Scan for the cell matching the given text and deliver its (X, Y) coordinate at center. 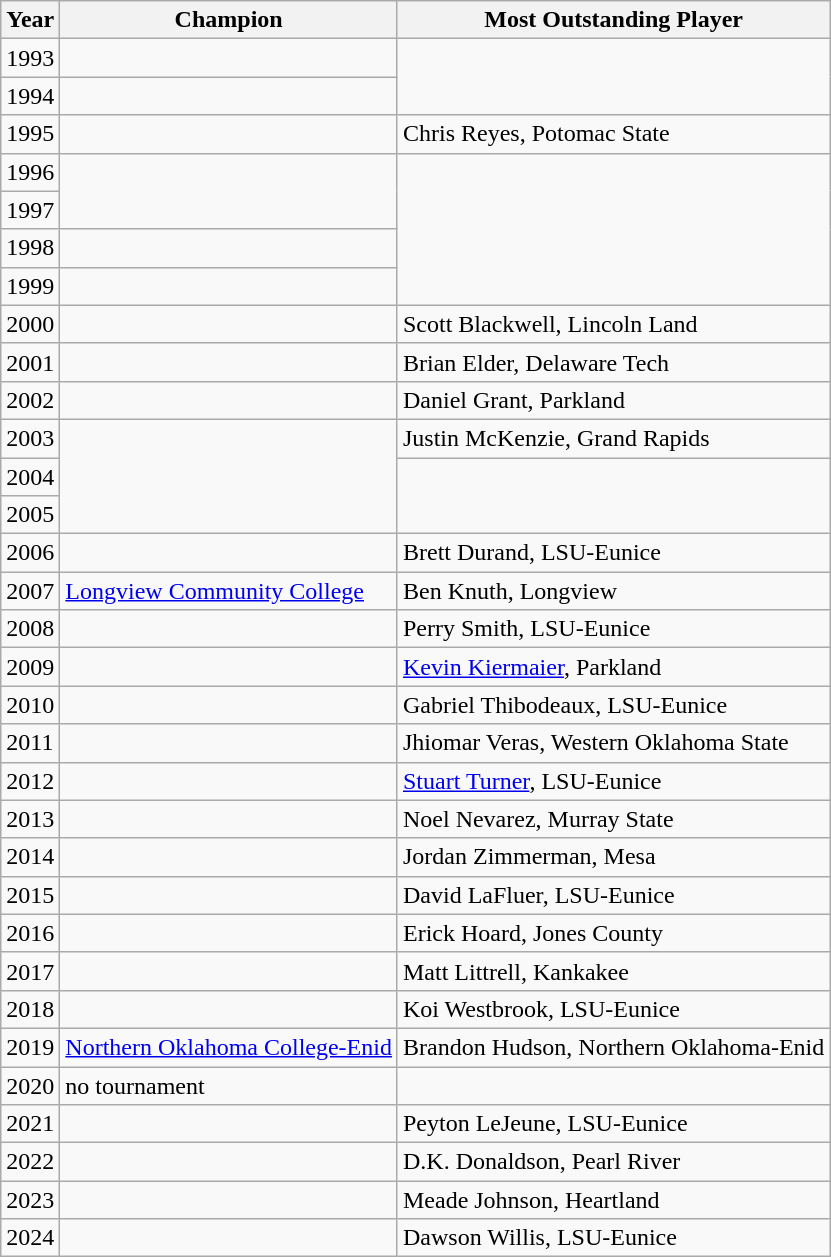
2021 (30, 1124)
1999 (30, 286)
1993 (30, 58)
Perry Smith, LSU-Eunice (613, 629)
2024 (30, 1238)
Longview Community College (229, 591)
Matt Littrell, Kankakee (613, 971)
2005 (30, 515)
no tournament (229, 1085)
2004 (30, 477)
Champion (229, 20)
1996 (30, 172)
2019 (30, 1047)
2008 (30, 629)
Noel Nevarez, Murray State (613, 819)
Jhiomar Veras, Western Oklahoma State (613, 743)
2011 (30, 743)
1995 (30, 134)
Scott Blackwell, Lincoln Land (613, 324)
Peyton LeJeune, LSU-Eunice (613, 1124)
Chris Reyes, Potomac State (613, 134)
2009 (30, 667)
1998 (30, 248)
Northern Oklahoma College-Enid (229, 1047)
Stuart Turner, LSU-Eunice (613, 781)
2006 (30, 553)
2017 (30, 971)
2012 (30, 781)
2016 (30, 933)
2002 (30, 400)
Erick Hoard, Jones County (613, 933)
Brett Durand, LSU-Eunice (613, 553)
2007 (30, 591)
Gabriel Thibodeaux, LSU-Eunice (613, 705)
2018 (30, 1009)
2014 (30, 857)
2023 (30, 1200)
Most Outstanding Player (613, 20)
1997 (30, 210)
Ben Knuth, Longview (613, 591)
2010 (30, 705)
1994 (30, 96)
Daniel Grant, Parkland (613, 400)
Jordan Zimmerman, Mesa (613, 857)
2001 (30, 362)
David LaFluer, LSU-Eunice (613, 895)
D.K. Donaldson, Pearl River (613, 1162)
Koi Westbrook, LSU-Eunice (613, 1009)
2015 (30, 895)
2003 (30, 438)
2020 (30, 1085)
Kevin Kiermaier, Parkland (613, 667)
Brandon Hudson, Northern Oklahoma-Enid (613, 1047)
2000 (30, 324)
2013 (30, 819)
Dawson Willis, LSU-Eunice (613, 1238)
Meade Johnson, Heartland (613, 1200)
Year (30, 20)
Brian Elder, Delaware Tech (613, 362)
2022 (30, 1162)
Justin McKenzie, Grand Rapids (613, 438)
